Output the (x, y) coordinate of the center of the cell containing the given text.  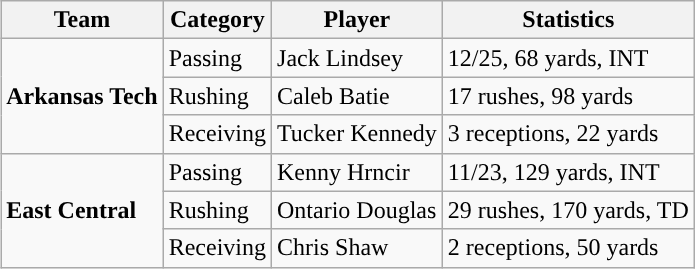
Team (82, 20)
Ontario Douglas (358, 210)
Jack Lindsey (358, 58)
Statistics (568, 20)
East Central (82, 210)
17 rushes, 98 yards (568, 96)
Arkansas Tech (82, 96)
3 receptions, 22 yards (568, 134)
12/25, 68 yards, INT (568, 58)
Tucker Kennedy (358, 134)
Category (217, 20)
2 receptions, 50 yards (568, 248)
Kenny Hrncir (358, 172)
Chris Shaw (358, 248)
11/23, 129 yards, INT (568, 172)
29 rushes, 170 yards, TD (568, 210)
Caleb Batie (358, 96)
Player (358, 20)
